Search for the cell housing the specified text and yield its [x, y] center coordinate. 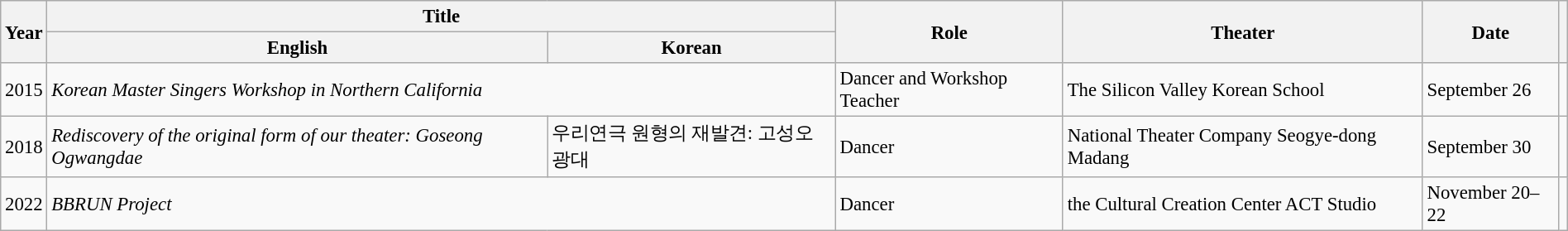
우리연극 원형의 재발견: 고성오광대 [691, 147]
2015 [24, 89]
the Cultural Creation Center ACT Studio [1242, 204]
Korean Master Singers Workshop in Northern California [442, 89]
September 26 [1490, 89]
Date [1490, 31]
The Silicon Valley Korean School [1242, 89]
Dancer and Workshop Teacher [949, 89]
National Theater Company Seogye-dong Madang [1242, 147]
BBRUN Project [442, 204]
Title [442, 17]
English [298, 47]
November 20–22 [1490, 204]
Theater [1242, 31]
2018 [24, 147]
September 30 [1490, 147]
Rediscovery of the original form of our theater: Goseong Ogwangdae [298, 147]
Role [949, 31]
Year [24, 31]
2022 [24, 204]
Korean [691, 47]
